Search for the cell housing the specified text and yield its (X, Y) center coordinate. 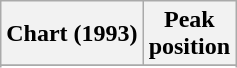
Chart (1993) (72, 34)
Peakposition (189, 34)
